Search for the cell housing the specified text and yield its [x, y] center coordinate. 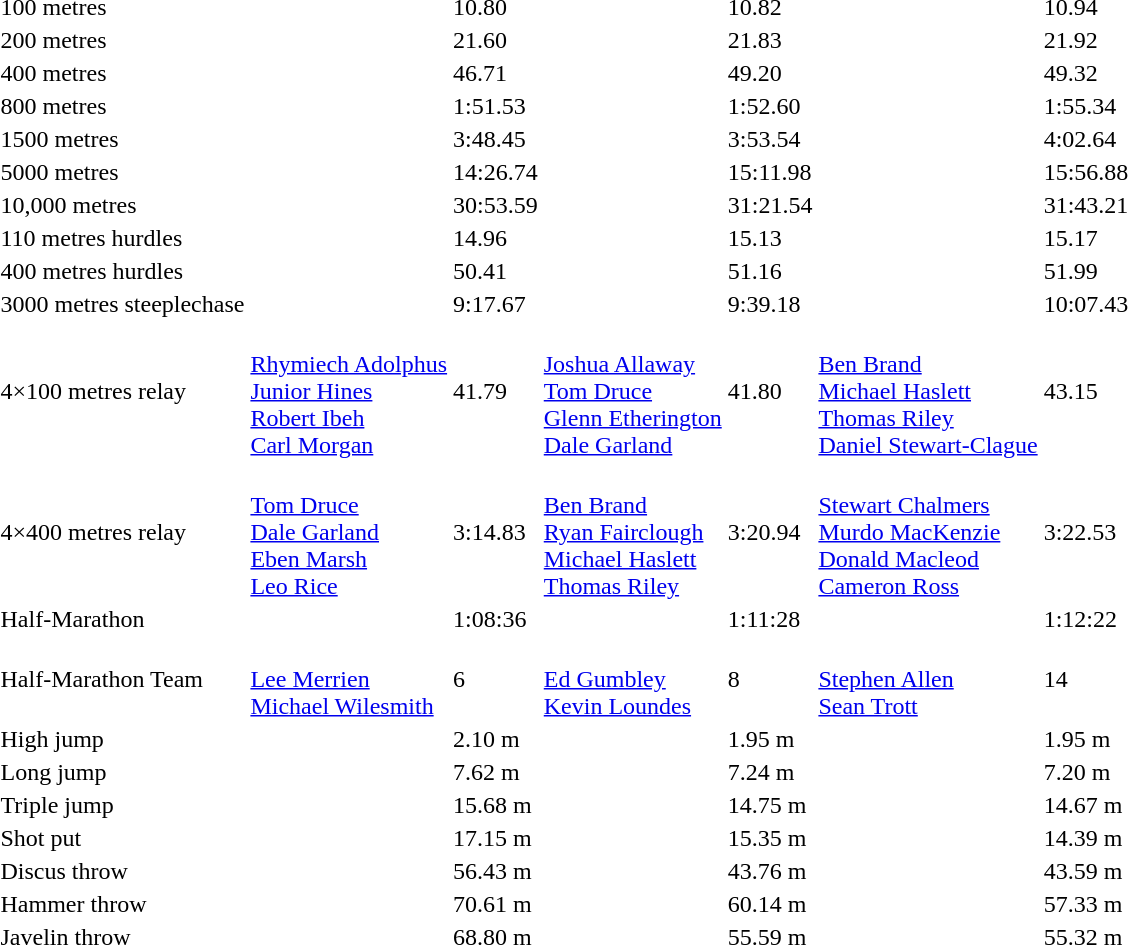
1:51.53 [496, 106]
14.75 m [770, 805]
56.43 m [496, 871]
15.35 m [770, 838]
Joshua AllawayTom DruceGlenn EtheringtonDale Garland [632, 391]
41.79 [496, 391]
9:39.18 [770, 304]
Rhymiech AdolphusJunior HinesRobert IbehCarl Morgan [349, 391]
1:11:28 [770, 619]
Ben BrandMichael HaslettThomas RileyDaniel Stewart-Clague [928, 391]
Tom DruceDale GarlandEben MarshLeo Rice [349, 532]
3:48.45 [496, 139]
17.15 m [496, 838]
3:14.83 [496, 532]
31:21.54 [770, 205]
Stephen AllenSean Trott [928, 679]
46.71 [496, 73]
2.10 m [496, 739]
60.14 m [770, 904]
14:26.74 [496, 172]
8 [770, 679]
1:08:36 [496, 619]
Stewart ChalmersMurdo MacKenzieDonald MacleodCameron Ross [928, 532]
Ed GumbleyKevin Loundes [632, 679]
30:53.59 [496, 205]
9:17.67 [496, 304]
1:52.60 [770, 106]
21.83 [770, 40]
15.13 [770, 238]
50.41 [496, 271]
6 [496, 679]
21.60 [496, 40]
49.20 [770, 73]
7.62 m [496, 772]
3:53.54 [770, 139]
15.68 m [496, 805]
Ben BrandRyan FaircloughMichael HaslettThomas Riley [632, 532]
14.96 [496, 238]
41.80 [770, 391]
51.16 [770, 271]
7.24 m [770, 772]
15:11.98 [770, 172]
43.76 m [770, 871]
3:20.94 [770, 532]
70.61 m [496, 904]
Lee MerrienMichael Wilesmith [349, 679]
1.95 m [770, 739]
